Return (x, y) of the center of cell containing provided text 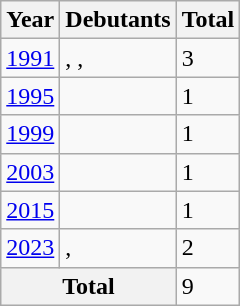
1995 (30, 96)
2015 (30, 210)
, , (118, 58)
2023 (30, 248)
1991 (30, 58)
9 (208, 286)
3 (208, 58)
Debutants (118, 20)
, (118, 248)
1999 (30, 134)
2 (208, 248)
2003 (30, 172)
Year (30, 20)
